Search for the cell housing the specified text and yield its [X, Y] center coordinate. 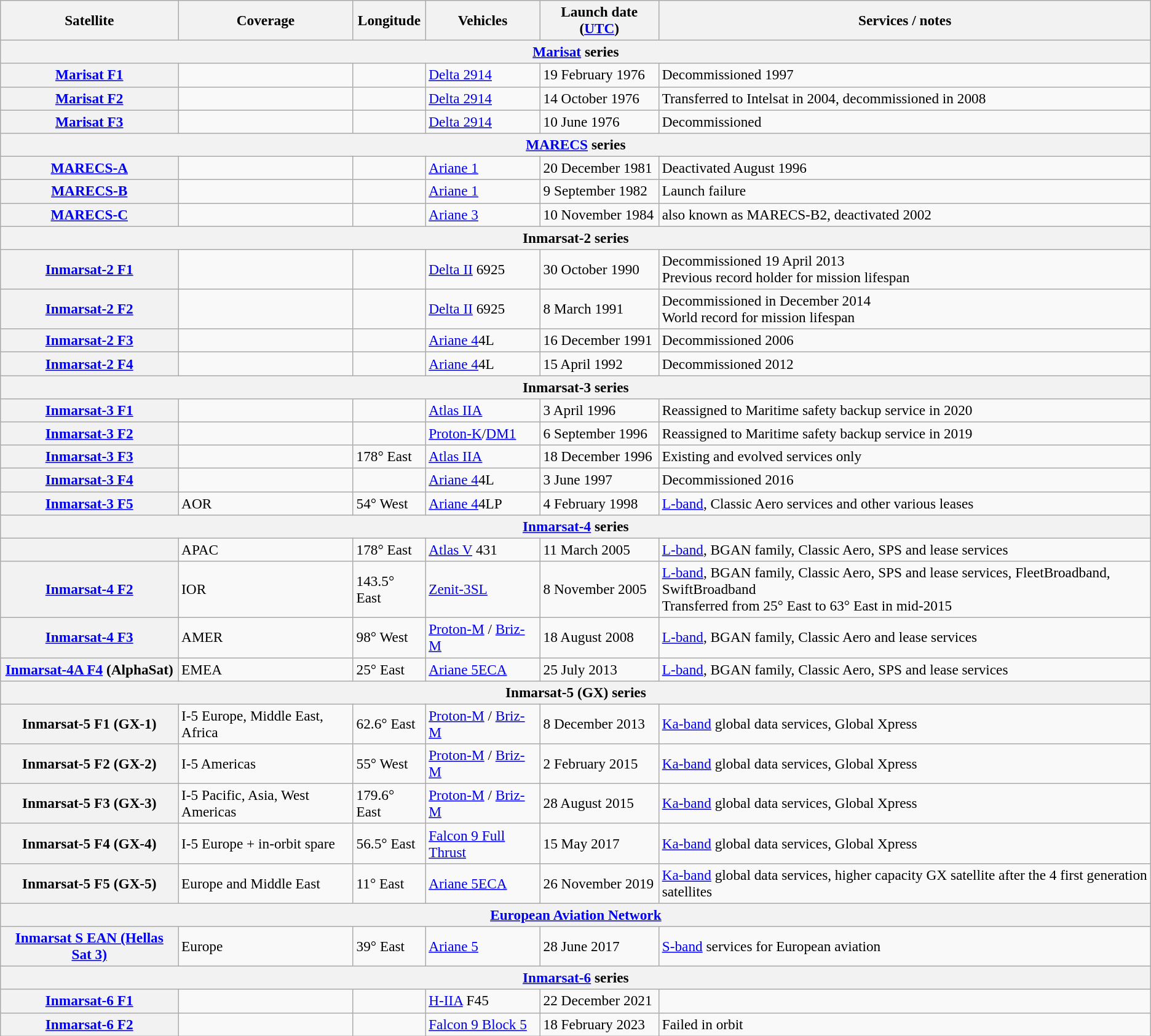
Decommissioned in December 2014World record for mission lifespan [905, 309]
28 August 2015 [599, 803]
Services / notes [905, 20]
8 December 2013 [599, 724]
15 April 1992 [599, 363]
Launch date (UTC) [599, 20]
25° East [389, 669]
L-band, BGAN family, Classic Aero, SPS and lease services, FleetBroadband, SwiftBroadbandTransferred from 25° East to 63° East in mid-2015 [905, 589]
8 November 2005 [599, 589]
I-5 Europe + in-orbit spare [266, 844]
39° East [389, 946]
16 December 1991 [599, 341]
Inmarsat-4 series [575, 526]
Ka-band global data services, higher capacity GX satellite after the 4 first generation satellites [905, 883]
Zenit-3SL [483, 589]
26 November 2019 [599, 883]
Atlas V 431 [483, 550]
L-band, BGAN family, Classic Aero and lease services [905, 637]
10 November 1984 [599, 215]
143.5° East [389, 589]
Inmarsat-4 F3 [90, 637]
EMEA [266, 669]
Satellite [90, 20]
Inmarsat S EAN (Hellas Sat 3) [90, 946]
AOR [266, 503]
Inmarsat-4 F2 [90, 589]
MARECS-C [90, 215]
98° West [389, 637]
Inmarsat-3 F1 [90, 410]
Inmarsat-2 series [575, 237]
IOR [266, 589]
Longitude [389, 20]
Decommissioned 1997 [905, 75]
18 December 1996 [599, 457]
Inmarsat-2 F2 [90, 309]
22 December 2021 [599, 1001]
Reassigned to Maritime safety backup service in 2020 [905, 410]
Inmarsat-3 F5 [90, 503]
I-5 Pacific, Asia, West Americas [266, 803]
Inmarsat-3 F2 [90, 433]
10 June 1976 [599, 121]
54° West [389, 503]
Inmarsat-5 (GX) series [575, 692]
Reassigned to Maritime safety backup service in 2019 [905, 433]
Proton-K/DM1 [483, 433]
19 February 1976 [599, 75]
Decommissioned 2012 [905, 363]
11° East [389, 883]
APAC [266, 550]
Ariane 44LP [483, 503]
30 October 1990 [599, 269]
Europe and Middle East [266, 883]
Decommissioned [905, 121]
Marisat F3 [90, 121]
Failed in orbit [905, 1024]
Existing and evolved services only [905, 457]
55° West [389, 764]
Europe [266, 946]
Inmarsat-5 F4 (GX-4) [90, 844]
L-band, Classic Aero services and other various leases [905, 503]
Decommissioned 2006 [905, 341]
Inmarsat-6 series [575, 978]
Falcon 9 Block 5 [483, 1024]
Inmarsat-2 F1 [90, 269]
H-IIA F45 [483, 1001]
Vehicles [483, 20]
15 May 2017 [599, 844]
3 June 1997 [599, 480]
Inmarsat-2 F4 [90, 363]
56.5° East [389, 844]
Deactivated August 1996 [905, 168]
Decommissioned 2016 [905, 480]
4 February 1998 [599, 503]
8 March 1991 [599, 309]
Falcon 9 Full Thrust [483, 844]
Marisat F1 [90, 75]
Marisat F2 [90, 98]
18 February 2023 [599, 1024]
I-5 Americas [266, 764]
6 September 1996 [599, 433]
25 July 2013 [599, 669]
AMER [266, 637]
Inmarsat-5 F5 (GX-5) [90, 883]
Inmarsat-5 F3 (GX-3) [90, 803]
179.6° East [389, 803]
Transferred to Intelsat in 2004, decommissioned in 2008 [905, 98]
MARECS-A [90, 168]
Ariane 3 [483, 215]
Inmarsat-3 F3 [90, 457]
Launch failure [905, 191]
Inmarsat-3 F4 [90, 480]
Decommissioned 19 April 2013Previous record holder for mission lifespan [905, 269]
3 April 1996 [599, 410]
Inmarsat-5 F1 (GX-1) [90, 724]
Inmarsat-4A F4 (AlphaSat) [90, 669]
European Aviation Network [575, 914]
Marisat series [575, 52]
Inmarsat-6 F2 [90, 1024]
I-5 Europe, Middle East, Africa [266, 724]
18 August 2008 [599, 637]
also known as MARECS-B2, deactivated 2002 [905, 215]
Inmarsat-2 F3 [90, 341]
Coverage [266, 20]
MARECS series [575, 144]
14 October 1976 [599, 98]
S-band services for European aviation [905, 946]
MARECS-B [90, 191]
Ariane 5 [483, 946]
Inmarsat-5 F2 (GX-2) [90, 764]
62.6° East [389, 724]
Inmarsat-6 F1 [90, 1001]
11 March 2005 [599, 550]
Inmarsat-3 series [575, 387]
2 February 2015 [599, 764]
20 December 1981 [599, 168]
9 September 1982 [599, 191]
28 June 2017 [599, 946]
